Extract the (X, Y) coordinate from the center of the cell holding the provided text.  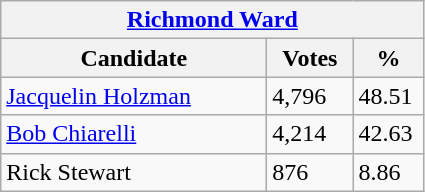
Votes (310, 58)
42.63 (388, 134)
876 (310, 172)
Bob Chiarelli (134, 134)
Jacquelin Holzman (134, 96)
Candidate (134, 58)
4,214 (310, 134)
4,796 (310, 96)
8.86 (388, 172)
Richmond Ward (212, 20)
Rick Stewart (134, 172)
48.51 (388, 96)
% (388, 58)
